From the cell containing the given text, extract its center point as [x, y] coordinate. 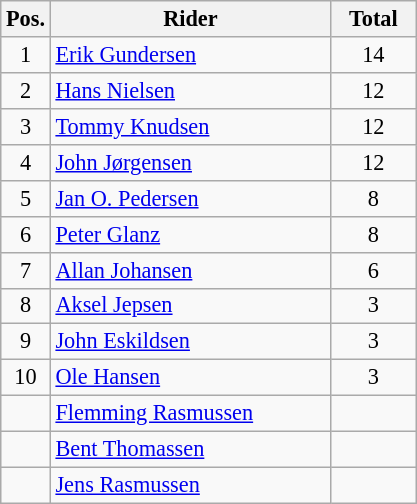
14 [374, 55]
2 [26, 90]
John Jørgensen [190, 162]
1 [26, 55]
5 [26, 198]
Peter Glanz [190, 234]
Total [374, 19]
Pos. [26, 19]
Erik Gundersen [190, 55]
7 [26, 270]
Tommy Knudsen [190, 126]
Hans Nielsen [190, 90]
4 [26, 162]
Bent Thomassen [190, 450]
Ole Hansen [190, 378]
9 [26, 342]
Flemming Rasmussen [190, 414]
Aksel Jepsen [190, 306]
Allan Johansen [190, 270]
10 [26, 378]
John Eskildsen [190, 342]
Rider [190, 19]
Jan O. Pedersen [190, 198]
Jens Rasmussen [190, 485]
